Identify which cell holds the provided text, then report its (x, y) central coordinate. 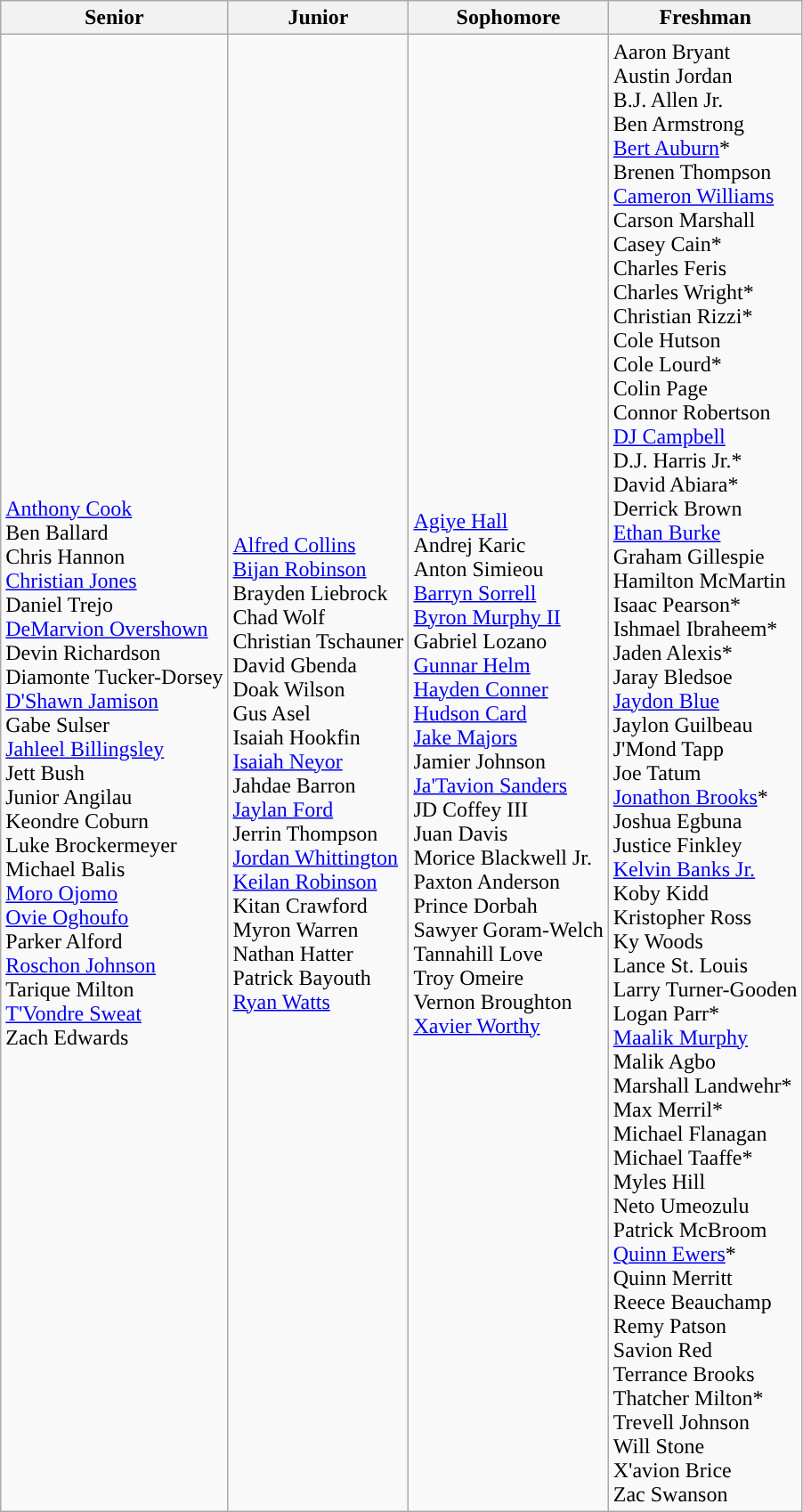
Sophomore (508, 18)
Senior (114, 18)
Junior (319, 18)
Freshman (705, 18)
